Scan for the cell matching the given text and deliver its (X, Y) coordinate at center. 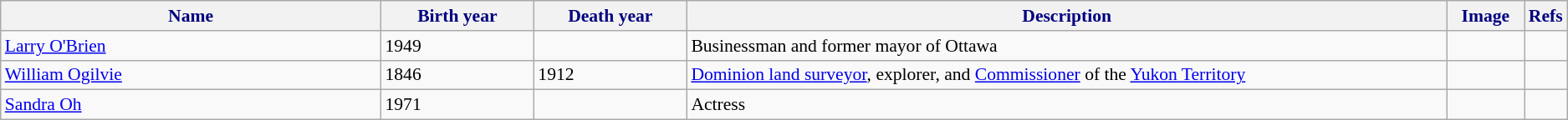
1971 (457, 105)
Death year (610, 16)
Image (1485, 16)
1912 (610, 75)
Dominion land surveyor, explorer, and Commissioner of the Yukon Territory (1067, 75)
Birth year (457, 16)
Sandra Oh (191, 105)
1846 (457, 75)
Refs (1545, 16)
Larry O'Brien (191, 46)
1949 (457, 46)
Actress (1067, 105)
Name (191, 16)
Description (1067, 16)
Businessman and former mayor of Ottawa (1067, 46)
William Ogilvie (191, 75)
